Identify which cell holds the provided text, then report its [X, Y] central coordinate. 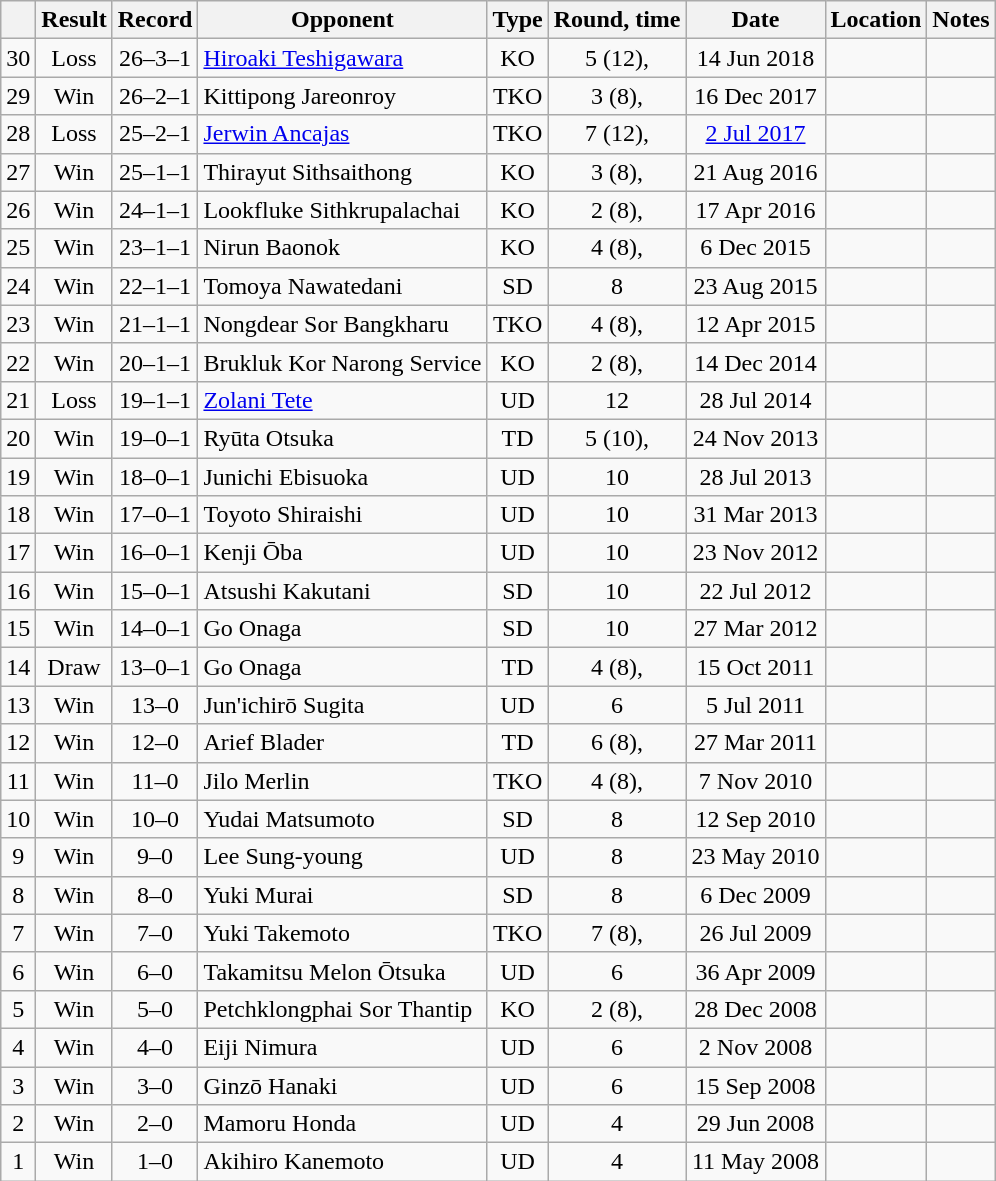
25–2–1 [155, 134]
28 [18, 134]
5 (12), [617, 58]
Lee Sung-young [342, 857]
Record [155, 20]
22 Jul 2012 [756, 591]
Kenji Ōba [342, 553]
Takamitsu Melon Ōtsuka [342, 971]
Round, time [617, 20]
2 [18, 1124]
Draw [74, 667]
22 [18, 362]
Notes [961, 20]
14 [18, 667]
13 [18, 705]
Jerwin Ancajas [342, 134]
Kittipong Jareonroy [342, 96]
16 [18, 591]
Jilo Merlin [342, 781]
23–1–1 [155, 248]
17–0–1 [155, 515]
28 Dec 2008 [756, 1009]
Ryūta Otsuka [342, 438]
23 May 2010 [756, 857]
6–0 [155, 971]
31 Mar 2013 [756, 515]
5 Jul 2011 [756, 705]
26 [18, 210]
11–0 [155, 781]
Type [518, 20]
2 Jul 2017 [756, 134]
Akihiro Kanemoto [342, 1162]
22–1–1 [155, 286]
19–1–1 [155, 400]
16–0–1 [155, 553]
Brukluk Kor Narong Service [342, 362]
30 [18, 58]
Toyoto Shiraishi [342, 515]
Zolani Tete [342, 400]
9 [18, 857]
Ginzō Hanaki [342, 1085]
26–3–1 [155, 58]
1 [18, 1162]
20 [18, 438]
29 Jun 2008 [756, 1124]
Eiji Nimura [342, 1047]
7 (12), [617, 134]
36 Apr 2009 [756, 971]
Atsushi Kakutani [342, 591]
11 May 2008 [756, 1162]
6 Dec 2009 [756, 895]
24 [18, 286]
27 [18, 172]
15 Sep 2008 [756, 1085]
Date [756, 20]
2–0 [155, 1124]
24 Nov 2013 [756, 438]
12 Sep 2010 [756, 819]
4–0 [155, 1047]
7–0 [155, 933]
Nongdear Sor Bangkharu [342, 324]
15–0–1 [155, 591]
Nirun Baonok [342, 248]
28 Jul 2013 [756, 477]
Thirayut Sithsaithong [342, 172]
Opponent [342, 20]
Result [74, 20]
21–1–1 [155, 324]
21 [18, 400]
18 [18, 515]
12–0 [155, 743]
18–0–1 [155, 477]
7 Nov 2010 [756, 781]
Location [876, 20]
28 Jul 2014 [756, 400]
16 Dec 2017 [756, 96]
Tomoya Nawatedani [342, 286]
25 [18, 248]
Yudai Matsumoto [342, 819]
2 Nov 2008 [756, 1047]
Hiroaki Teshigawara [342, 58]
19–0–1 [155, 438]
Yuki Takemoto [342, 933]
19 [18, 477]
26–2–1 [155, 96]
17 [18, 553]
25–1–1 [155, 172]
21 Aug 2016 [756, 172]
3–0 [155, 1085]
5 [18, 1009]
20–1–1 [155, 362]
27 Mar 2011 [756, 743]
23 [18, 324]
13–0 [155, 705]
Junichi Ebisuoka [342, 477]
7 [18, 933]
14 Dec 2014 [756, 362]
17 Apr 2016 [756, 210]
8–0 [155, 895]
15 Oct 2011 [756, 667]
5 (10), [617, 438]
12 Apr 2015 [756, 324]
Yuki Murai [342, 895]
14–0–1 [155, 629]
11 [18, 781]
29 [18, 96]
5–0 [155, 1009]
15 [18, 629]
Lookfluke Sithkrupalachai [342, 210]
1–0 [155, 1162]
13–0–1 [155, 667]
6 (8), [617, 743]
7 (8), [617, 933]
3 [18, 1085]
Petchklongphai Sor Thantip [342, 1009]
23 Aug 2015 [756, 286]
26 Jul 2009 [756, 933]
6 Dec 2015 [756, 248]
27 Mar 2012 [756, 629]
14 Jun 2018 [756, 58]
Jun'ichirō Sugita [342, 705]
10–0 [155, 819]
Mamoru Honda [342, 1124]
9–0 [155, 857]
23 Nov 2012 [756, 553]
24–1–1 [155, 210]
Arief Blader [342, 743]
